Provide the (x, y) coordinate of the cell's center where the given text is located.  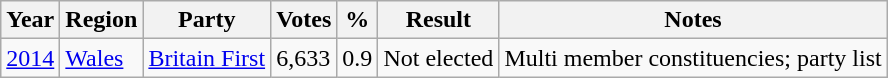
Result (438, 20)
2014 (30, 58)
% (358, 20)
Not elected (438, 58)
Region (102, 20)
0.9 (358, 58)
Party (207, 20)
Votes (304, 20)
Britain First (207, 58)
6,633 (304, 58)
Notes (693, 20)
Year (30, 20)
Multi member constituencies; party list (693, 58)
Wales (102, 58)
